Return [x, y] of the center of cell containing provided text 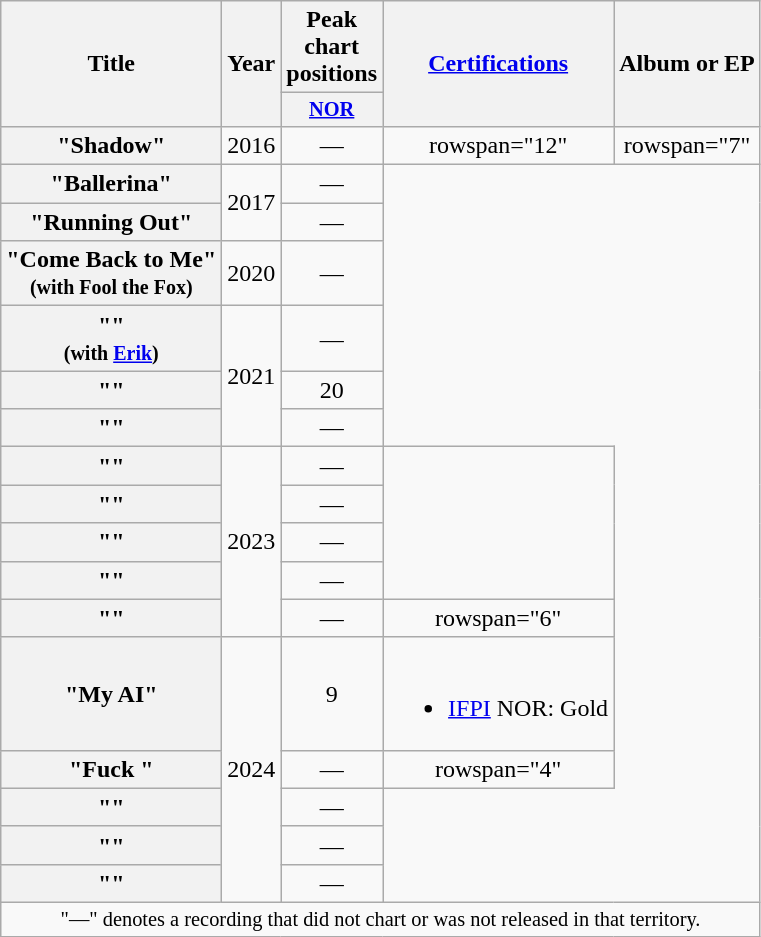
2021 [252, 376]
9 [332, 694]
Title [112, 64]
2023 [252, 542]
2024 [252, 770]
Year [252, 64]
"Come Back to Me"(with Fool the Fox) [112, 274]
""(with Erik) [112, 338]
NOR [332, 110]
Peak chart positions [332, 47]
2020 [252, 274]
"My AI" [112, 694]
rowspan="7" [688, 145]
rowspan="4" [498, 769]
2016 [252, 145]
IFPI NOR: Gold [498, 694]
"—" denotes a recording that did not chart or was not released in that territory. [381, 920]
"Fuck " [112, 769]
2017 [252, 203]
"Shadow" [112, 145]
"Running Out" [112, 222]
rowspan="12" [498, 145]
"Ballerina" [112, 184]
Certifications [498, 64]
rowspan="6" [498, 618]
20 [332, 390]
Album or EP [688, 64]
